Identify which cell holds the provided text, then report its (x, y) central coordinate. 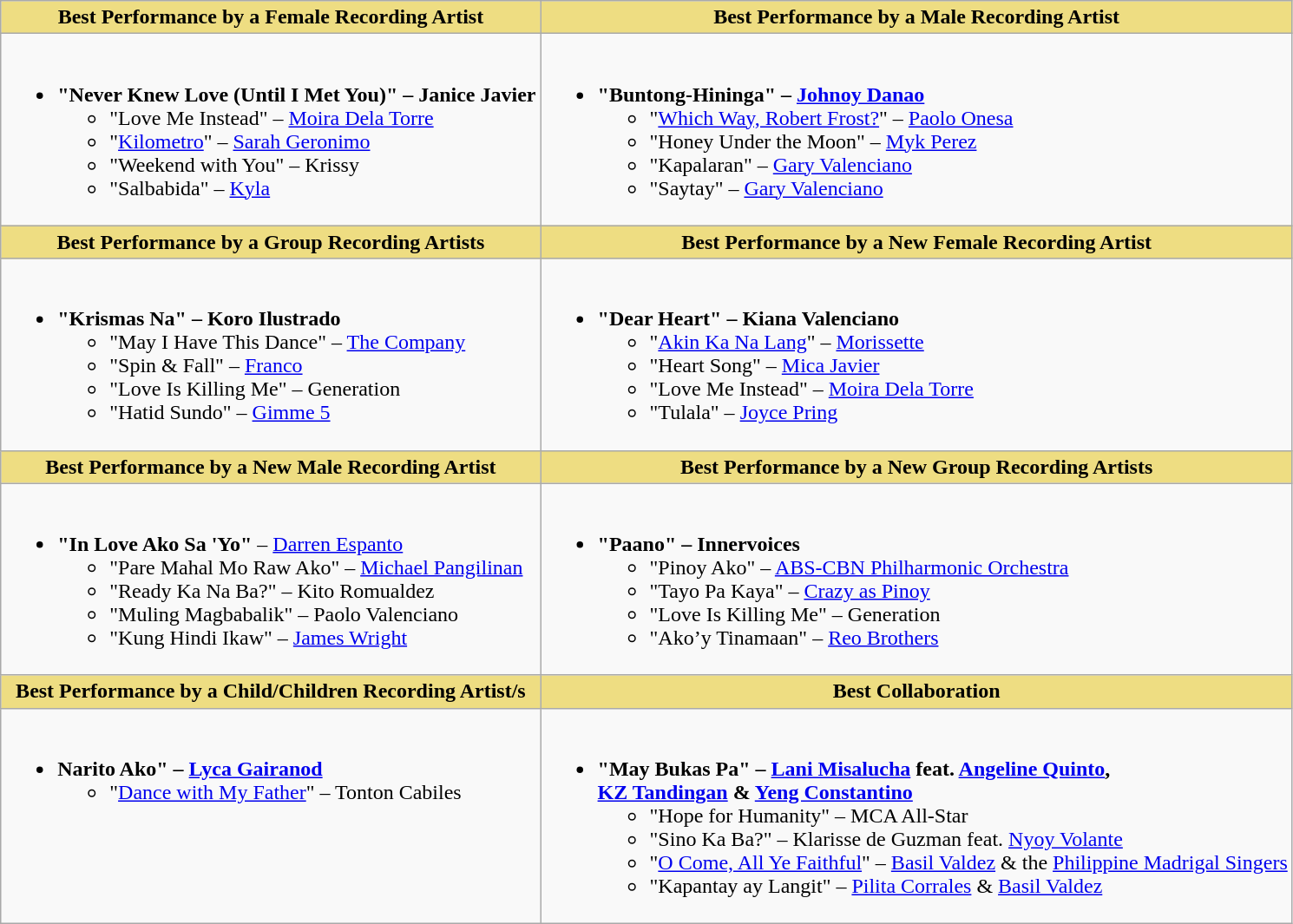
Best Performance by a New Group Recording Artists (916, 467)
Best Performance by a Male Recording Artist (916, 17)
Narito Ako" – Lyca Gairanod"Dance with My Father" – Tonton Cabiles (271, 816)
Best Performance by a Child/Children Recording Artist/s (271, 691)
Best Collaboration (916, 691)
Best Performance by a New Male Recording Artist (271, 467)
Best Performance by a Group Recording Artists (271, 242)
Best Performance by a Female Recording Artist (271, 17)
Best Performance by a New Female Recording Artist (916, 242)
"Dear Heart" – Kiana Valenciano"Akin Ka Na Lang" – Morissette"Heart Song" – Mica Javier"Love Me Instead" – Moira Dela Torre"Tulala" – Joyce Pring (916, 354)
"Krismas Na" – Koro Ilustrado"May I Have This Dance" – The Company"Spin & Fall" – Franco"Love Is Killing Me" – Generation"Hatid Sundo" – Gimme 5 (271, 354)
